Output the [X, Y] coordinate of the center of the cell containing the given text.  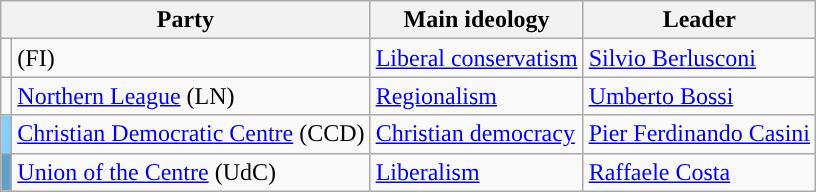
Liberal conservatism [476, 58]
Silvio Berlusconi [699, 58]
Union of the Centre (UdC) [191, 172]
Liberalism [476, 172]
Pier Ferdinando Casini [699, 134]
Raffaele Costa [699, 172]
Northern League (LN) [191, 96]
Leader [699, 20]
Party [186, 20]
Christian Democratic Centre (CCD) [191, 134]
Main ideology [476, 20]
(FI) [191, 58]
Christian democracy [476, 134]
Regionalism [476, 96]
Umberto Bossi [699, 96]
